Locate the cell with the specified text and output its [X, Y] center coordinate. 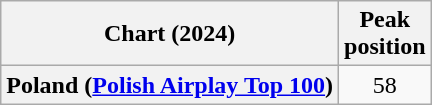
Chart (2024) [170, 34]
58 [385, 85]
Poland (Polish Airplay Top 100) [170, 85]
Peakposition [385, 34]
